Pinpoint the cell where the given text exists, returning its (x, y) midpoint coordinate. 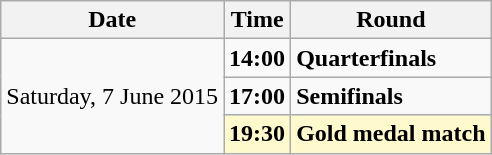
Quarterfinals (391, 58)
14:00 (258, 58)
Semifinals (391, 96)
Gold medal match (391, 134)
Date (112, 20)
17:00 (258, 96)
Time (258, 20)
Round (391, 20)
Saturday, 7 June 2015 (112, 96)
19:30 (258, 134)
